Capture the cell that displays the provided text and extract its [X, Y] central coordinate. 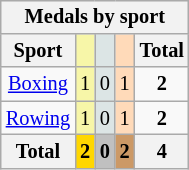
Medals by sport [95, 17]
Rowing [38, 118]
4 [162, 152]
Boxing [38, 84]
Sport [38, 51]
